Detect which cell encompasses the target text, then output its (x, y) center coordinate. 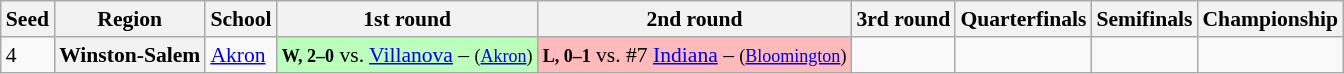
Semifinals (1144, 19)
3rd round (903, 19)
1st round (408, 19)
2nd round (695, 19)
W, 2–0 vs. Villanova – (Akron) (408, 55)
Seed (28, 19)
Championship (1270, 19)
Region (130, 19)
Winston-Salem (130, 55)
Akron (240, 55)
4 (28, 55)
Quarterfinals (1023, 19)
School (240, 19)
L, 0–1 vs. #7 Indiana – (Bloomington) (695, 55)
